Search for the cell housing the specified text and yield its (X, Y) center coordinate. 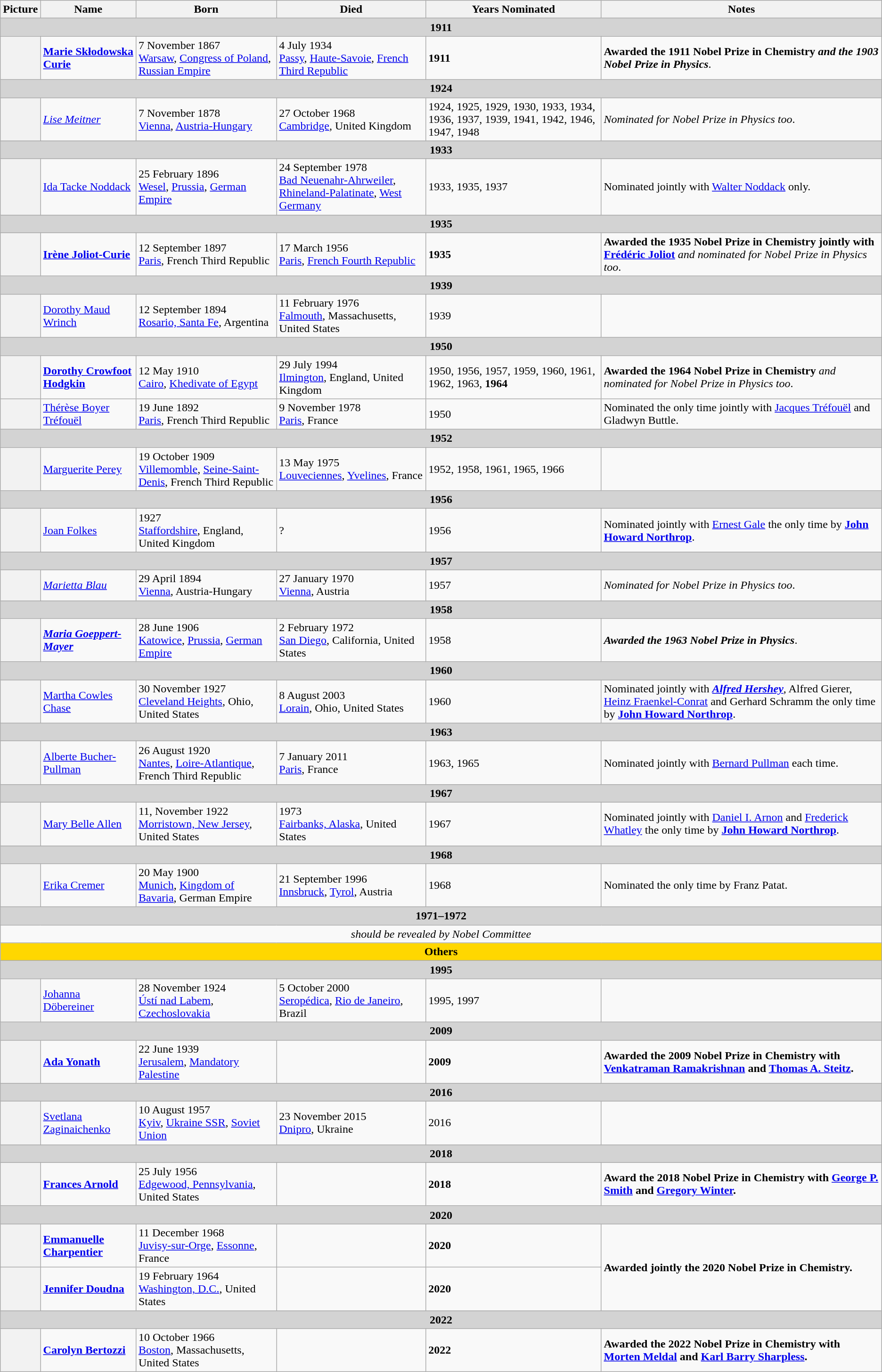
1927 Staffordshire, England, United Kingdom (206, 530)
11 February 1976 Falmouth, Massachusetts, United States (351, 316)
Awarded the 1963 Nobel Prize in Physics. (742, 640)
Ida Tacke Noddack (88, 187)
Frances Arnold (88, 1184)
5 October 2000 Seropédica, Rio de Janeiro, Brazil (351, 1000)
4 July 1934 Passy, Haute-Savoie, French Third Republic (351, 58)
1933, 1935, 1937 (514, 187)
Johanna Döbereiner (88, 1000)
Nominated the only time jointly with Jacques Tréfouël and Gladwyn Buttle. (742, 414)
Martha Cowles Chase (88, 701)
9 November 1978 Paris, France (351, 414)
Joan Folkes (88, 530)
Name (88, 9)
Ada Yonath (88, 1062)
Maria Goeppert-Mayer (88, 640)
Marietta Blau (88, 585)
Awarded the 2022 Nobel Prize in Chemistry with Morten Meldal and Karl Barry Sharpless. (742, 1350)
Nominated jointly with Daniel I. Arnon and Frederick Whatley the only time by John Howard Northrop. (742, 824)
25 February 1896 Wesel, Prussia, German Empire (206, 187)
Nominated jointly with Bernard Pullman each time. (742, 763)
1950, 1956, 1957, 1959, 1960, 1961, 1962, 1963, 1964 (514, 377)
Awarded the 1964 Nobel Prize in Chemistry and nominated for Nobel Prize in Physics too. (742, 377)
28 November 1924 Ústí nad Labem, Czechoslovakia (206, 1000)
1973Fairbanks, Alaska, United States (351, 824)
1952, 1958, 1961, 1965, 1966 (514, 469)
1952 (441, 438)
Alberte Bucher-Pullman (88, 763)
27 October 1968 Cambridge, United Kingdom (351, 119)
30 November 1927 Cleveland Heights, Ohio, United States (206, 701)
Erika Cremer (88, 885)
7 November 1878 Vienna, Austria-Hungary (206, 119)
20 May 1900 Munich, Kingdom of Bavaria, German Empire (206, 885)
Jennifer Doudna (88, 1289)
Nominated jointly with Ernest Gale the only time by John Howard Northrop. (742, 530)
11, November 1922Morristown, New Jersey, United States (206, 824)
1963 (441, 732)
25 July 1956 Edgewood, Pennsylvania, United States (206, 1184)
Nominated jointly with Walter Noddack only. (742, 187)
Dorothy Crowfoot Hodgkin (88, 377)
10 August 1957 Kyiv, Ukraine SSR, Soviet Union (206, 1123)
27 January 1970 Vienna, Austria (351, 585)
19 June 1892 Paris, French Third Republic (206, 414)
1924 (441, 89)
Nominated jointly with Alfred Hershey, Alfred Gierer, Heinz Fraenkel-Conrat and Gerhard Schramm the only time by John Howard Northrop. (742, 701)
19 October 1909 Villemomble, Seine-Saint-Denis, French Third Republic (206, 469)
should be revealed by Nobel Committee (441, 934)
Nominated the only time by Franz Patat. (742, 885)
1963, 1965 (514, 763)
2 February 1972 San Diego, California, United States (351, 640)
26 August 1920 Nantes, Loire-Atlantique, French Third Republic (206, 763)
Carolyn Bertozzi (88, 1350)
23 November 2015 Dnipro, Ukraine (351, 1123)
8 August 2003 Lorain, Ohio, United States (351, 701)
Marguerite Perey (88, 469)
Born (206, 9)
Irène Joliot-Curie (88, 254)
Notes (742, 9)
22 June 1939 Jerusalem, Mandatory Palestine (206, 1062)
Svetlana Zaginaichenko (88, 1123)
1995 (441, 970)
13 May 1975 Louveciennes, Yvelines, France (351, 469)
11 December 1968 Juvisy-sur-Orge, Essonne, France (206, 1245)
Awarded the 1911 Nobel Prize in Chemistry and the 1903 Nobel Prize in Physics. (742, 58)
29 July 1994 Ilmington, England, United Kingdom (351, 377)
28 June 1906 Katowice, Prussia, German Empire (206, 640)
12 September 1894 Rosario, Santa Fe, Argentina (206, 316)
10 October 1966 Boston, Massachusetts, United States (206, 1350)
? (351, 530)
Years Nominated (514, 9)
7 January 2011 Paris, France (351, 763)
1995, 1997 (514, 1000)
1971–1972 (441, 916)
Award the 2018 Nobel Prize in Chemistry with George P. Smith and Gregory Winter. (742, 1184)
12 September 1897 Paris, French Third Republic (206, 254)
Awarded jointly the 2020 Nobel Prize in Chemistry. (742, 1267)
Others (441, 952)
17 March 1956 Paris, French Fourth Republic (351, 254)
Died (351, 9)
29 April 1894 Vienna, Austria-Hungary (206, 585)
Dorothy Maud Wrinch (88, 316)
24 September 1978 Bad Neuenahr-Ahrweiler, Rhineland-Palatinate, West Germany (351, 187)
Picture (21, 9)
19 February 1964 Washington, D.C., United States (206, 1289)
Lise Meitner (88, 119)
Awarded the 2009 Nobel Prize in Chemistry with Venkatraman Ramakrishnan and Thomas A. Steitz. (742, 1062)
1924, 1925, 1929, 1930, 1933, 1934, 1936, 1937, 1939, 1941, 1942, 1946, 1947, 1948 (514, 119)
21 September 1996 Innsbruck, Tyrol, Austria (351, 885)
12 May 1910 Cairo, Khedivate of Egypt (206, 377)
7 November 1867 Warsaw, Congress of Poland, Russian Empire (206, 58)
Emmanuelle Charpentier (88, 1245)
Thérèse Boyer Tréfouël (88, 414)
Marie Skłodowska Curie (88, 58)
Mary Belle Allen (88, 824)
Awarded the 1935 Nobel Prize in Chemistry jointly with Frédéric Joliot and nominated for Nobel Prize in Physics too. (742, 254)
1933 (441, 150)
